Detect which cell encompasses the target text, then output its (x, y) center coordinate. 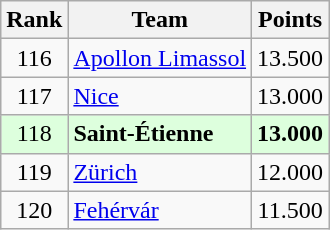
13.500 (290, 58)
Apollon Limassol (160, 58)
119 (34, 172)
12.000 (290, 172)
117 (34, 96)
Saint-Étienne (160, 134)
Rank (34, 20)
Team (160, 20)
Nice (160, 96)
118 (34, 134)
11.500 (290, 210)
Zürich (160, 172)
Fehérvár (160, 210)
Points (290, 20)
116 (34, 58)
120 (34, 210)
